Extract the [x, y] coordinate from the center of the cell holding the provided text.  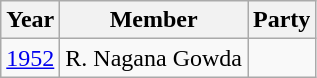
Party [282, 20]
1952 [30, 58]
Year [30, 20]
Member [154, 20]
R. Nagana Gowda [154, 58]
